Scan for the cell matching the given text and deliver its [X, Y] coordinate at center. 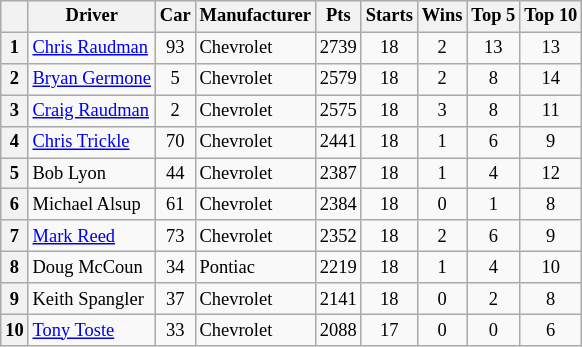
61 [175, 204]
2352 [338, 236]
2141 [338, 298]
Bryan Germone [92, 80]
Michael Alsup [92, 204]
2579 [338, 80]
73 [175, 236]
14 [551, 80]
Doug McCoun [92, 268]
2384 [338, 204]
Chris Raudman [92, 48]
33 [175, 330]
Tony Toste [92, 330]
Pts [338, 16]
34 [175, 268]
7 [14, 236]
17 [389, 330]
Craig Raudman [92, 110]
12 [551, 174]
2088 [338, 330]
2387 [338, 174]
Mark Reed [92, 236]
Manufacturer [255, 16]
93 [175, 48]
2219 [338, 268]
Top 10 [551, 16]
Bob Lyon [92, 174]
Starts [389, 16]
Car [175, 16]
Driver [92, 16]
11 [551, 110]
2441 [338, 142]
Pontiac [255, 268]
Chris Trickle [92, 142]
37 [175, 298]
Keith Spangler [92, 298]
70 [175, 142]
44 [175, 174]
2739 [338, 48]
Wins [442, 16]
2575 [338, 110]
Top 5 [494, 16]
